Find where the given text appears and provide that cell's center as [X, Y] coordinate. 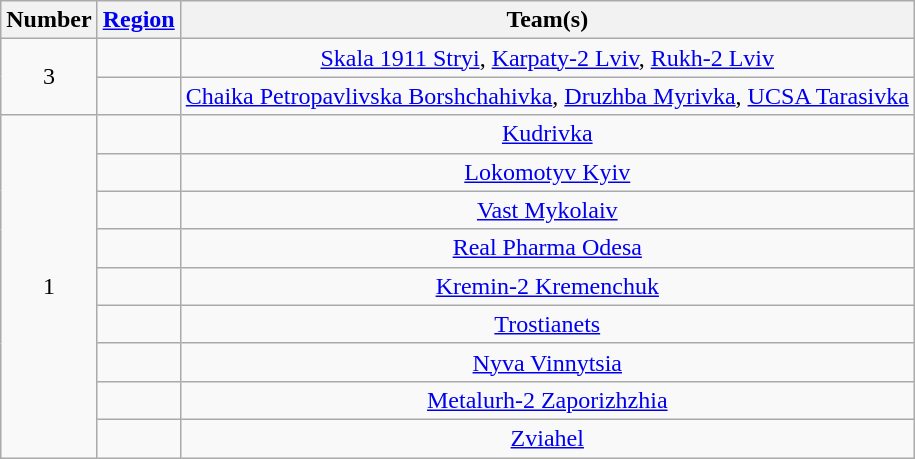
Lokomotyv Kyiv [547, 172]
Zviahel [547, 438]
Nyva Vinnytsia [547, 362]
Metalurh-2 Zaporizhzhia [547, 400]
Skala 1911 Stryi, Karpaty-2 Lviv, Rukh-2 Lviv [547, 58]
Kremin-2 Kremenchuk [547, 286]
Trostianets [547, 324]
3 [49, 77]
Team(s) [547, 20]
Real Pharma Odesa [547, 248]
Kudrivka [547, 134]
Number [49, 20]
Region [138, 20]
Vast Mykolaiv [547, 210]
1 [49, 286]
Chaika Petropavlivska Borshchahivka, Druzhba Myrivka, UCSA Tarasivka [547, 96]
